Return [X, Y] of the center of cell containing provided text 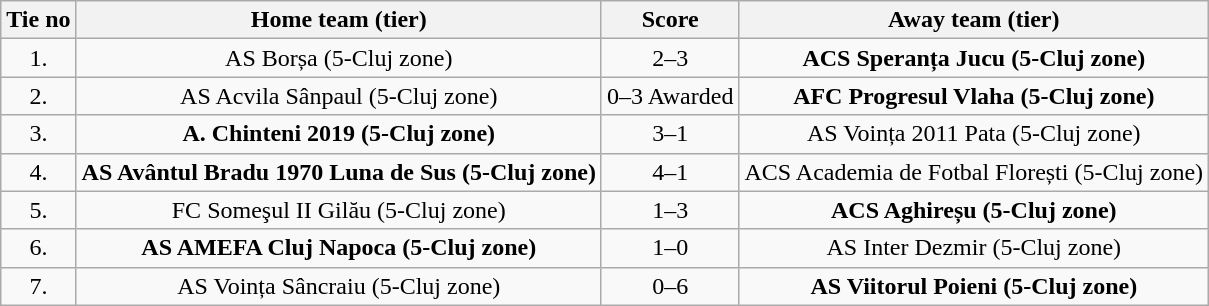
1. [38, 58]
4–1 [670, 172]
AS Voința 2011 Pata (5-Cluj zone) [974, 134]
ACS Academia de Fotbal Florești (5-Cluj zone) [974, 172]
Score [670, 20]
ACS Speranța Jucu (5-Cluj zone) [974, 58]
AS Borșa (5-Cluj zone) [338, 58]
AS Viitorul Poieni (5-Cluj zone) [974, 286]
3–1 [670, 134]
0–3 Awarded [670, 96]
Tie no [38, 20]
2. [38, 96]
Away team (tier) [974, 20]
2–3 [670, 58]
FC Someşul II Gilău (5-Cluj zone) [338, 210]
AS Acvila Sânpaul (5-Cluj zone) [338, 96]
AS AMEFA Cluj Napoca (5-Cluj zone) [338, 248]
Home team (tier) [338, 20]
1–3 [670, 210]
7. [38, 286]
6. [38, 248]
AS Voința Sâncraiu (5-Cluj zone) [338, 286]
3. [38, 134]
ACS Aghireșu (5-Cluj zone) [974, 210]
4. [38, 172]
A. Chinteni 2019 (5-Cluj zone) [338, 134]
1–0 [670, 248]
AS Inter Dezmir (5-Cluj zone) [974, 248]
AFC Progresul Vlaha (5-Cluj zone) [974, 96]
AS Avântul Bradu 1970 Luna de Sus (5-Cluj zone) [338, 172]
0–6 [670, 286]
5. [38, 210]
